Determine the (X, Y) coordinate at the center of the cell enclosing the given text.  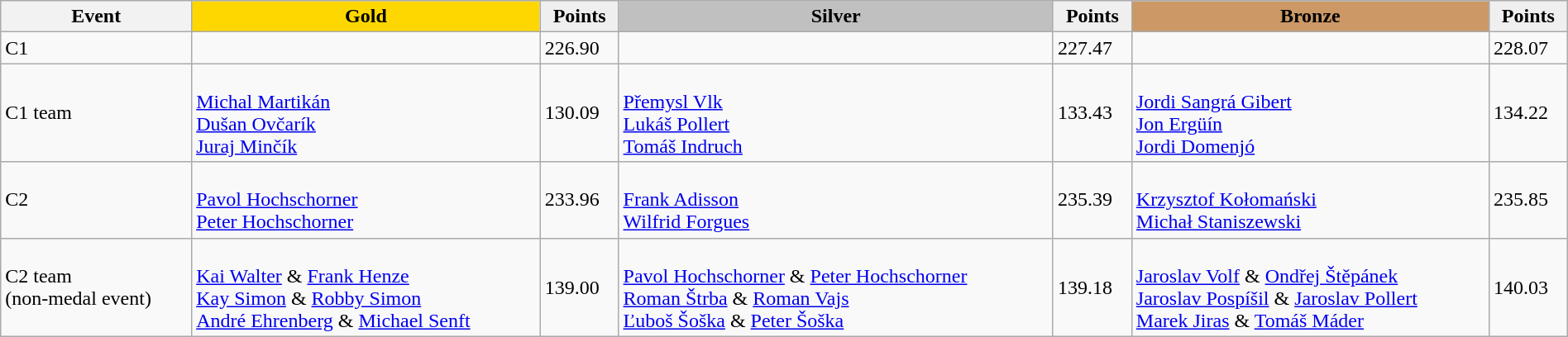
C1 team (96, 112)
227.47 (1092, 48)
Event (96, 17)
Michal MartikánDušan OvčaríkJuraj Minčík (366, 112)
233.96 (579, 200)
C1 (96, 48)
130.09 (579, 112)
Pavol Hochschorner & Peter HochschornerRoman Štrba & Roman VajsĽuboš Šoška & Peter Šoška (835, 287)
235.39 (1092, 200)
139.00 (579, 287)
139.18 (1092, 287)
Přemysl VlkLukáš PollertTomáš Indruch (835, 112)
Jaroslav Volf & Ondřej ŠtěpánekJaroslav Pospíšil & Jaroslav PollertMarek Jiras & Tomáš Máder (1310, 287)
133.43 (1092, 112)
226.90 (579, 48)
Frank AdissonWilfrid Forgues (835, 200)
Bronze (1310, 17)
Jordi Sangrá GibertJon ErgüínJordi Domenjó (1310, 112)
C2 team(non-medal event) (96, 287)
140.03 (1528, 287)
Silver (835, 17)
C2 (96, 200)
235.85 (1528, 200)
228.07 (1528, 48)
Pavol HochschornerPeter Hochschorner (366, 200)
134.22 (1528, 112)
Kai Walter & Frank HenzeKay Simon & Robby SimonAndré Ehrenberg & Michael Senft (366, 287)
Krzysztof KołomańskiMichał Staniszewski (1310, 200)
Gold (366, 17)
